Find where the given text appears and provide that cell's center as (x, y) coordinate. 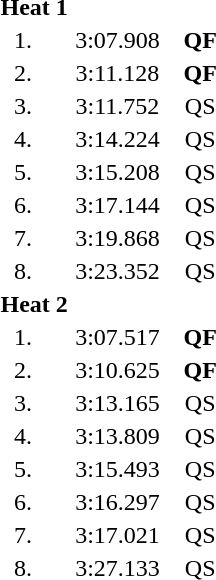
3:17.021 (118, 535)
3:17.144 (118, 205)
3:07.517 (118, 337)
3:11.128 (118, 73)
3:13.165 (118, 403)
3:23.352 (118, 271)
3:07.908 (118, 40)
3:13.809 (118, 436)
3:15.208 (118, 172)
3:15.493 (118, 469)
3:14.224 (118, 139)
3:19.868 (118, 238)
3:11.752 (118, 106)
3:16.297 (118, 502)
3:10.625 (118, 370)
